Extract the [X, Y] coordinate from the center of the cell holding the provided text.  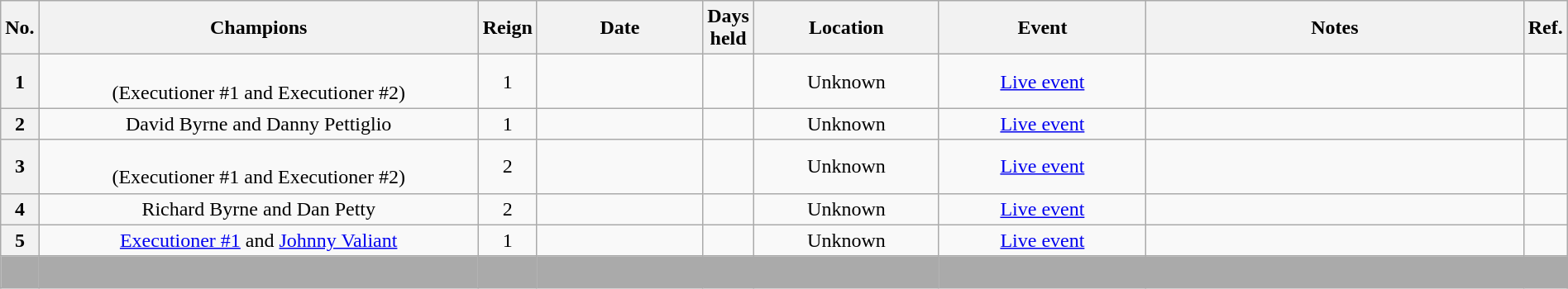
Richard Byrne and Dan Petty [258, 209]
Date [619, 28]
No. [20, 28]
3 [20, 167]
Ref. [1545, 28]
5 [20, 240]
Event [1042, 28]
Notes [1335, 28]
Reign [508, 28]
Champions [258, 28]
David Byrne and Danny Pettiglio [258, 124]
4 [20, 209]
Days held [729, 28]
Location [846, 28]
Executioner #1 and Johnny Valiant [258, 240]
